Return (x, y) of the center of cell containing provided text 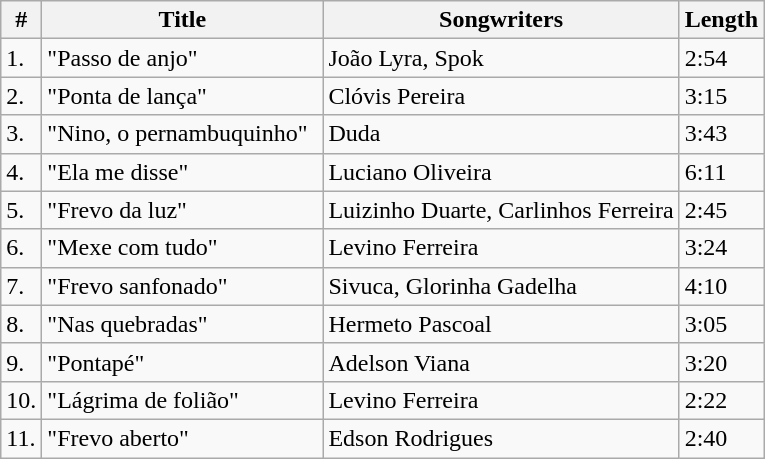
1. (22, 58)
Songwriters (501, 20)
3:15 (721, 96)
3:20 (721, 362)
Luciano Oliveira (501, 172)
Title (182, 20)
"Ponta de lança" (182, 96)
4. (22, 172)
Adelson Viana (501, 362)
2:22 (721, 400)
Sivuca, Glorinha Gadelha (501, 286)
8. (22, 324)
2. (22, 96)
"Ela me disse" (182, 172)
6. (22, 248)
"Passo de anjo" (182, 58)
"Frevo aberto" (182, 438)
2:45 (721, 210)
3:24 (721, 248)
7. (22, 286)
6:11 (721, 172)
"Frevo sanfonado" (182, 286)
Hermeto Pascoal (501, 324)
# (22, 20)
Clóvis Pereira (501, 96)
4:10 (721, 286)
10. (22, 400)
"Lágrima de folião" (182, 400)
5. (22, 210)
Luizinho Duarte, Carlinhos Ferreira (501, 210)
11. (22, 438)
"Nino, o pernambuquinho" (182, 134)
Length (721, 20)
3:05 (721, 324)
3:43 (721, 134)
"Frevo da luz" (182, 210)
9. (22, 362)
2:54 (721, 58)
"Nas quebradas" (182, 324)
João Lyra, Spok (501, 58)
3. (22, 134)
"Mexe com tudo" (182, 248)
"Pontapé" (182, 362)
2:40 (721, 438)
Edson Rodrigues (501, 438)
Duda (501, 134)
